Output the (X, Y) coordinate of the center of the cell containing the given text.  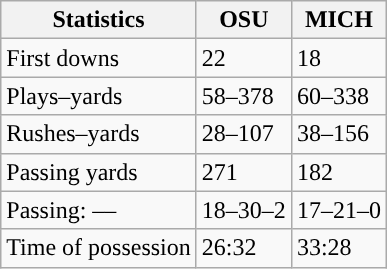
38–156 (338, 134)
26:32 (244, 248)
271 (244, 172)
58–378 (244, 96)
Time of possession (99, 248)
182 (338, 172)
Passing yards (99, 172)
Rushes–yards (99, 134)
18–30–2 (244, 210)
Statistics (99, 20)
28–107 (244, 134)
18 (338, 58)
MICH (338, 20)
22 (244, 58)
OSU (244, 20)
60–338 (338, 96)
First downs (99, 58)
17–21–0 (338, 210)
33:28 (338, 248)
Plays–yards (99, 96)
Passing: –– (99, 210)
